Determine the [X, Y] coordinate at the center of the cell enclosing the given text.  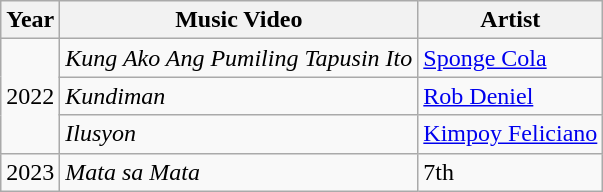
Kung Ako Ang Pumiling Tapusin Ito [239, 58]
Year [30, 20]
Sponge Cola [510, 58]
Music Video [239, 20]
2023 [30, 172]
Ilusyon [239, 134]
Rob Deniel [510, 96]
7th [510, 172]
Mata sa Mata [239, 172]
Artist [510, 20]
Kimpoy Feliciano [510, 134]
Kundiman [239, 96]
2022 [30, 96]
